Provide the [X, Y] coordinate of the cell's center where the given text is located.  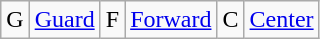
G [15, 20]
Guard [64, 20]
F [112, 20]
Forward [171, 20]
C [230, 20]
Center [282, 20]
